Search for the cell housing the specified text and yield its [x, y] center coordinate. 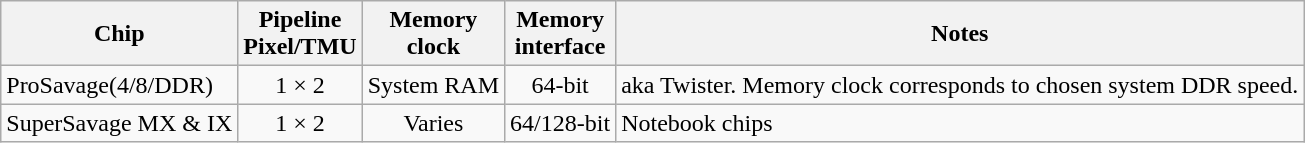
ProSavage(4/8/DDR) [120, 85]
64/128-bit [560, 123]
Chip [120, 34]
Notes [960, 34]
aka Twister. Memory clock corresponds to chosen system DDR speed. [960, 85]
Varies [433, 123]
System RAM [433, 85]
SuperSavage MX & IX [120, 123]
64-bit [560, 85]
PipelinePixel/TMU [300, 34]
Memoryclock [433, 34]
Notebook chips [960, 123]
Memoryinterface [560, 34]
